Return the [x, y] coordinate for the center point of the cell that contains the specified text.  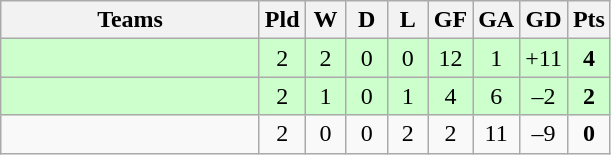
12 [450, 58]
–9 [544, 134]
D [366, 20]
Teams [130, 20]
Pld [282, 20]
6 [496, 96]
GF [450, 20]
+11 [544, 58]
L [408, 20]
W [326, 20]
–2 [544, 96]
Pts [588, 20]
11 [496, 134]
GA [496, 20]
GD [544, 20]
